From the cell containing the given text, extract its center point as [x, y] coordinate. 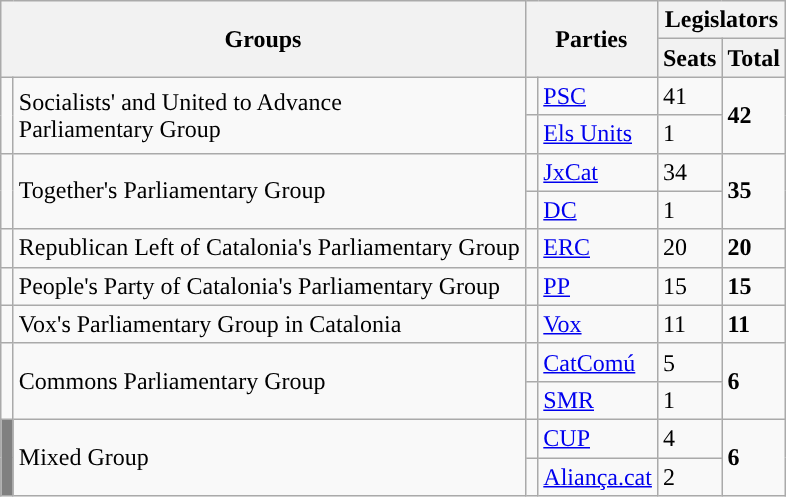
Legislators [721, 20]
5 [689, 362]
Socialists' and United to AdvanceParliamentary Group [269, 115]
CatComú [598, 362]
Parties [591, 39]
ERC [598, 248]
35 [754, 191]
2 [689, 477]
Vox's Parliamentary Group in Catalonia [269, 324]
Together's Parliamentary Group [269, 191]
Groups [263, 39]
PP [598, 286]
Mixed Group [269, 457]
42 [754, 115]
Seats [689, 58]
Aliança.cat [598, 477]
Commons Parliamentary Group [269, 381]
CUP [598, 438]
SMR [598, 400]
DC [598, 210]
JxCat [598, 172]
Els Units [598, 134]
4 [689, 438]
41 [689, 96]
Total [754, 58]
People's Party of Catalonia's Parliamentary Group [269, 286]
Vox [598, 324]
34 [689, 172]
PSC [598, 96]
Republican Left of Catalonia's Parliamentary Group [269, 248]
